For the text-containing cell, return its midpoint in (x, y) coordinate format. 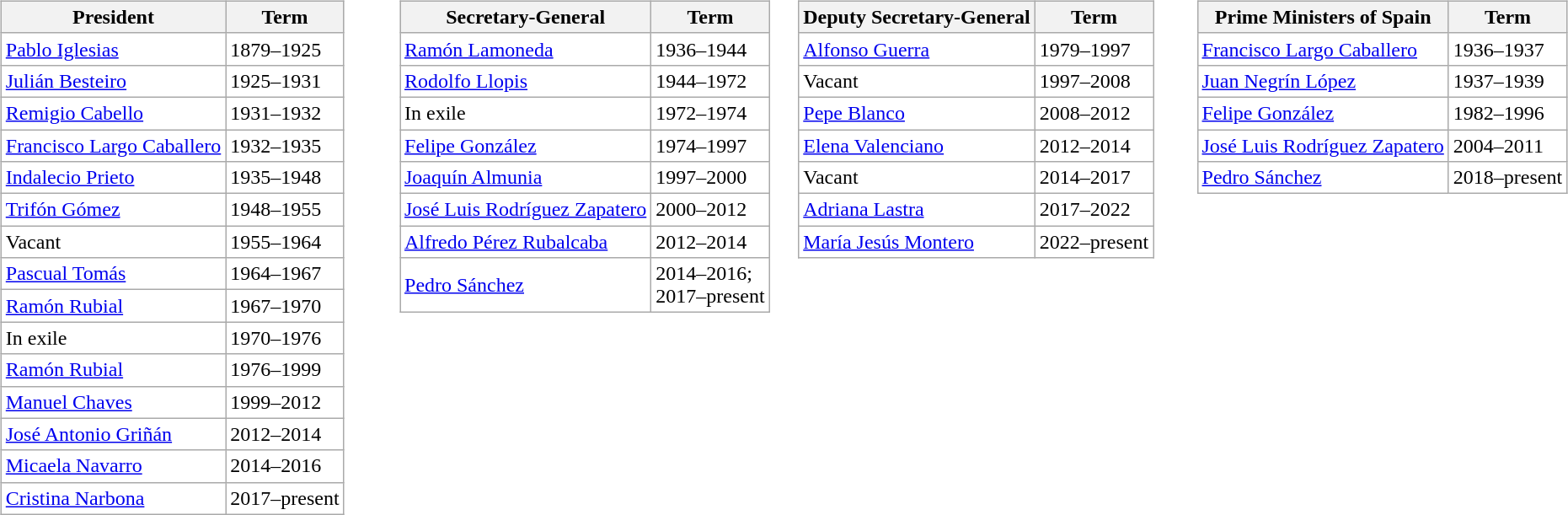
2014–2016 (285, 466)
Pablo Iglesias (113, 49)
1936–1937 (1507, 49)
2008–2012 (1094, 113)
María Jesús Montero (917, 242)
Alfonso Guerra (917, 49)
1936–1944 (710, 49)
1997–2000 (710, 178)
1932–1935 (285, 146)
Micaela Navarro (113, 466)
1925–1931 (285, 81)
1999–2012 (285, 402)
Julián Besteiro (113, 81)
2018–present (1507, 178)
1935–1948 (285, 178)
2004–2011 (1507, 146)
Secretary-General (525, 17)
Alfredo Pérez Rubalcaba (525, 242)
1931–1932 (285, 113)
1974–1997 (710, 146)
1982–1996 (1507, 113)
Remigio Cabello (113, 113)
2014–2017 (1094, 178)
1967–1970 (285, 306)
1879–1925 (285, 49)
1964–1967 (285, 274)
1948–1955 (285, 210)
President (113, 17)
Prime Ministers of Spain (1323, 17)
Pepe Blanco (917, 113)
Adriana Lastra (917, 210)
1970–1976 (285, 338)
2017–present (285, 498)
Ramón Lamoneda (525, 49)
Trifón Gómez (113, 210)
1937–1939 (1507, 81)
1955–1964 (285, 242)
Manuel Chaves (113, 402)
Indalecio Prieto (113, 178)
Cristina Narbona (113, 498)
Elena Valenciano (917, 146)
Deputy Secretary-General (917, 17)
1972–1974 (710, 113)
2014–2016;2017–present (710, 285)
1997–2008 (1094, 81)
Juan Negrín López (1323, 81)
Rodolfo Llopis (525, 81)
2000–2012 (710, 210)
Pascual Tomás (113, 274)
1976–1999 (285, 370)
Joaquín Almunia (525, 178)
2017–2022 (1094, 210)
1944–1972 (710, 81)
2022–present (1094, 242)
1979–1997 (1094, 49)
José Antonio Griñán (113, 434)
